For the text-containing cell, return its midpoint in (x, y) coordinate format. 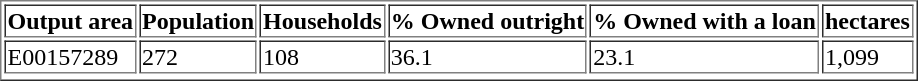
108 (322, 56)
272 (198, 56)
23.1 (704, 56)
Households (322, 20)
E00157289 (70, 56)
% Owned with a loan (704, 20)
36.1 (488, 56)
Population (198, 20)
hectares (868, 20)
1,099 (868, 56)
% Owned outright (488, 20)
Output area (70, 20)
